Return the [X, Y] coordinate for the center point of the cell that contains the specified text.  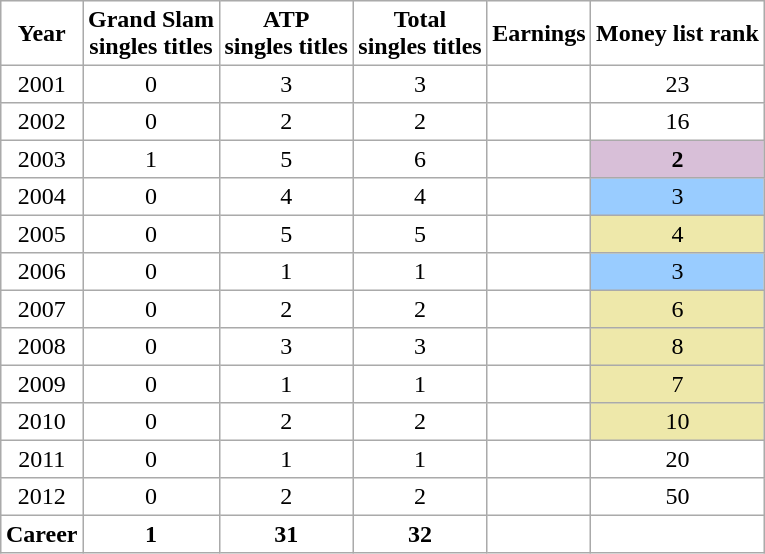
2010 [42, 422]
Career [42, 534]
2004 [42, 197]
Money list rank [678, 33]
7 [678, 384]
2008 [42, 347]
16 [678, 122]
20 [678, 459]
8 [678, 347]
2011 [42, 459]
2007 [42, 309]
31 [286, 534]
2009 [42, 384]
Totalsingles titles [420, 33]
2006 [42, 272]
Grand Slamsingles titles [152, 33]
23 [678, 84]
10 [678, 422]
2005 [42, 234]
2001 [42, 84]
2002 [42, 122]
32 [420, 534]
2003 [42, 159]
ATP singles titles [286, 33]
Year [42, 33]
2012 [42, 497]
Earnings [539, 33]
50 [678, 497]
